Detect which cell encompasses the target text, then output its (X, Y) center coordinate. 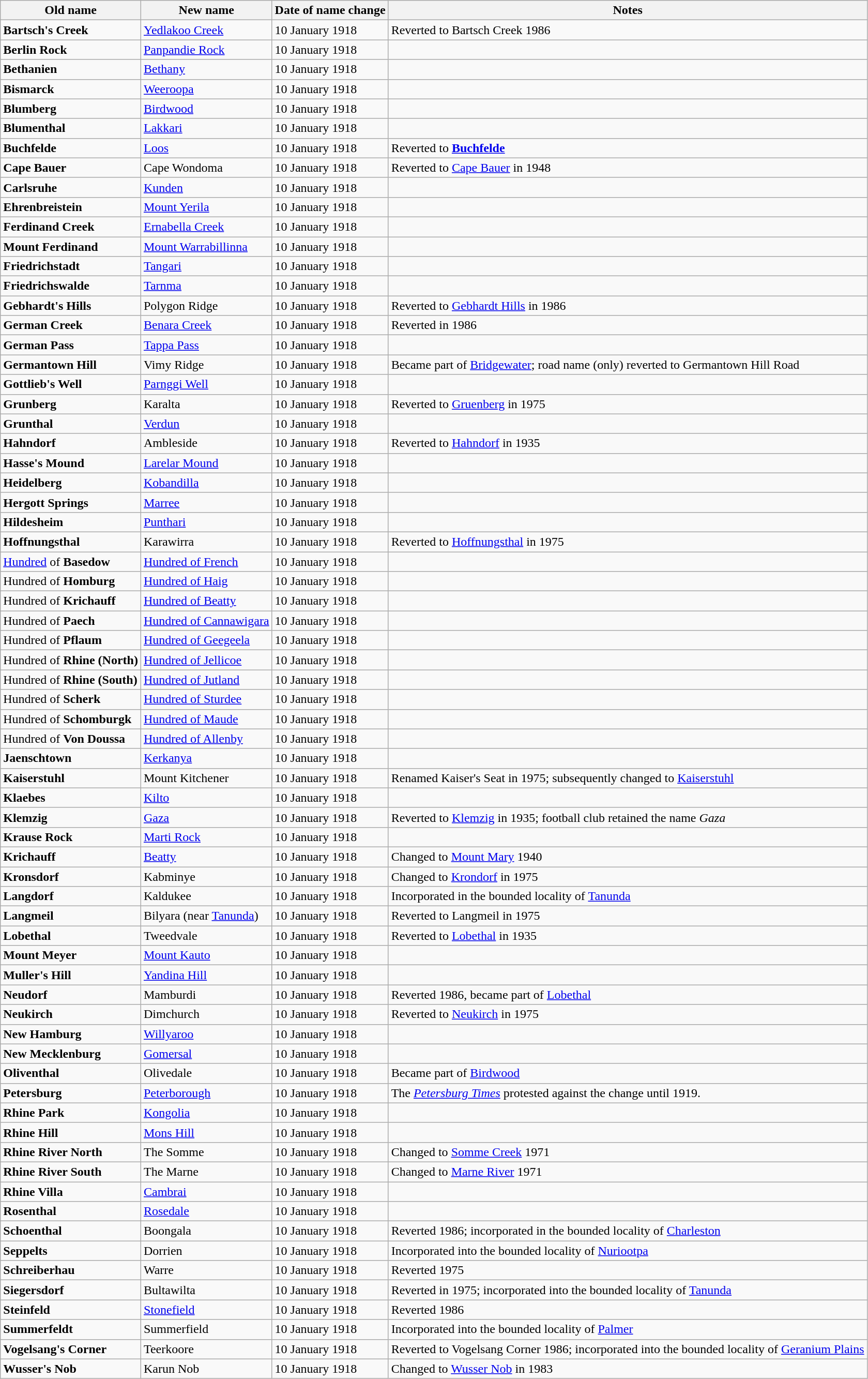
Reverted 1975 (628, 1270)
Hahndorf (71, 443)
Wusser's Nob (71, 1369)
Karawirra (206, 542)
Hundred of Allenby (206, 739)
Hundred of Maude (206, 719)
Parnggi Well (206, 384)
Krichauff (71, 857)
Panpandie Rock (206, 50)
Hildesheim (71, 522)
Kongolia (206, 1113)
Hundred of Geegeela (206, 640)
Reverted to Gebhardt Hills in 1986 (628, 306)
Yedlakoo Creek (206, 30)
Lakkari (206, 128)
Ernabella Creek (206, 227)
Rhine River North (71, 1152)
Reverted 1986 (628, 1310)
Hundred of Von Doussa (71, 739)
Reverted to Gruenberg in 1975 (628, 404)
Hundred of Rhine (South) (71, 680)
Tarnma (206, 286)
Tappa Pass (206, 345)
Ferdinand Creek (71, 227)
Hundred of Haig (206, 581)
Marti Rock (206, 837)
Gomersal (206, 1054)
Hundred of Jellicoe (206, 660)
Old name (71, 10)
Gebhardt's Hills (71, 306)
Changed to Mount Mary 1940 (628, 857)
Reverted 1986; incorporated in the bounded locality of Charleston (628, 1231)
New name (206, 10)
Bartsch's Creek (71, 30)
Ambleside (206, 443)
Kabminye (206, 877)
Mount Kitchener (206, 778)
Incorporated into the bounded locality of Palmer (628, 1329)
Kunden (206, 187)
Hundred of Homburg (71, 581)
Reverted to Langmeil in 1975 (628, 916)
Yandina Hill (206, 975)
Hundred of Krichauff (71, 601)
Gottlieb's Well (71, 384)
Changed to Somme Creek 1971 (628, 1152)
Langdorf (71, 896)
New Mecklenburg (71, 1054)
Teerkoore (206, 1349)
Hundred of Pflaum (71, 640)
Klemzig (71, 817)
Schreiberhau (71, 1270)
Rosenthal (71, 1211)
Reverted to Vogelsang Corner 1986; incorporated into the bounded locality of Geranium Plains (628, 1349)
Reverted 1986, became part of Lobethal (628, 995)
New Hamburg (71, 1034)
Grunthal (71, 424)
Kronsdorf (71, 877)
Beatty (206, 857)
Jaenschtown (71, 758)
Benara Creek (206, 325)
Reverted to Neukirch in 1975 (628, 1014)
Changed to Krondorf in 1975 (628, 877)
Karalta (206, 404)
Lobethal (71, 936)
Ehrenbreistein (71, 207)
Changed to Wusser Nob in 1983 (628, 1369)
Vimy Ridge (206, 365)
Warre (206, 1270)
Rhine Hill (71, 1132)
Cape Wondoma (206, 168)
Hundred of French (206, 561)
Rhine River South (71, 1172)
Buchfelde (71, 148)
Became part of Birdwood (628, 1073)
The Marne (206, 1172)
Grunberg (71, 404)
Reverted to Klemzig in 1935; football club retained the name Gaza (628, 817)
Rosedale (206, 1211)
Petersburg (71, 1093)
Bultawilta (206, 1290)
Mount Warrabillinna (206, 247)
The Petersburg Times protested against the change until 1919. (628, 1093)
Mount Yerila (206, 207)
Willyaroo (206, 1034)
Muller's Hill (71, 975)
Mount Meyer (71, 955)
Hundred of Rhine (North) (71, 660)
Stonefield (206, 1310)
Friedrichstadt (71, 266)
Hasse's Mound (71, 463)
Hundred of Sturdee (206, 699)
Kaiserstuhl (71, 778)
Incorporated into the bounded locality of Nuriootpa (628, 1251)
Oliventhal (71, 1073)
Klaebes (71, 798)
Polygon Ridge (206, 306)
Hundred of Schomburgk (71, 719)
Schoenthal (71, 1231)
Hundred of Jutland (206, 680)
Germantown Hill (71, 365)
Hundred of Basedow (71, 561)
Became part of Bridgewater; road name (only) reverted to Germantown Hill Road (628, 365)
Summerfield (206, 1329)
Seppelts (71, 1251)
Hundred of Beatty (206, 601)
Incorporated in the bounded locality of Tanunda (628, 896)
Kobandilla (206, 483)
The Somme (206, 1152)
Verdun (206, 424)
Carlsruhe (71, 187)
Steinfeld (71, 1310)
Boongala (206, 1231)
Marree (206, 502)
Neukirch (71, 1014)
Changed to Marne River 1971 (628, 1172)
Langmeil (71, 916)
Renamed Kaiser's Seat in 1975; subsequently changed to Kaiserstuhl (628, 778)
Date of name change (330, 10)
Loos (206, 148)
Berlin Rock (71, 50)
Bismarck (71, 89)
Summerfeldt (71, 1329)
Peterborough (206, 1093)
Hoffnungsthal (71, 542)
Friedrichswalde (71, 286)
Kaldukee (206, 896)
Neudorf (71, 995)
Birdwood (206, 109)
Siegersdorf (71, 1290)
Cape Bauer (71, 168)
Tangari (206, 266)
Dimchurch (206, 1014)
Kerkanya (206, 758)
Tweedvale (206, 936)
Gaza (206, 817)
Punthari (206, 522)
Dorrien (206, 1251)
Larelar Mound (206, 463)
Mamburdi (206, 995)
Weeroopa (206, 89)
Reverted in 1986 (628, 325)
Hundred of Cannawigara (206, 621)
Blumberg (71, 109)
Reverted in 1975; incorporated into the bounded locality of Tanunda (628, 1290)
Olivedale (206, 1073)
Heidelberg (71, 483)
Bilyara (near Tanunda) (206, 916)
Reverted to Buchfelde (628, 148)
Vogelsang's Corner (71, 1349)
Bethany (206, 69)
Kilto (206, 798)
Hergott Springs (71, 502)
Notes (628, 10)
Mons Hill (206, 1132)
Rhine Villa (71, 1191)
Bethanien (71, 69)
Reverted to Lobethal in 1935 (628, 936)
Reverted to Cape Bauer in 1948 (628, 168)
Krause Rock (71, 837)
Mount Kauto (206, 955)
Rhine Park (71, 1113)
German Creek (71, 325)
Mount Ferdinand (71, 247)
Hundred of Scherk (71, 699)
Reverted to Bartsch Creek 1986 (628, 30)
Blumenthal (71, 128)
Karun Nob (206, 1369)
Hundred of Paech (71, 621)
German Pass (71, 345)
Cambrai (206, 1191)
Reverted to Hoffnungsthal in 1975 (628, 542)
Reverted to Hahndorf in 1935 (628, 443)
